Output the [X, Y] coordinate of the center of the cell containing the given text.  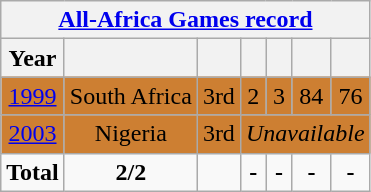
All-Africa Games record [186, 20]
2 [253, 96]
Year [33, 58]
Total [33, 172]
2003 [33, 134]
Unavailable [305, 134]
84 [312, 96]
South Africa [130, 96]
76 [350, 96]
3 [279, 96]
1999 [33, 96]
Nigeria [130, 134]
2/2 [130, 172]
